Locate the cell with the specified text and output its (X, Y) center coordinate. 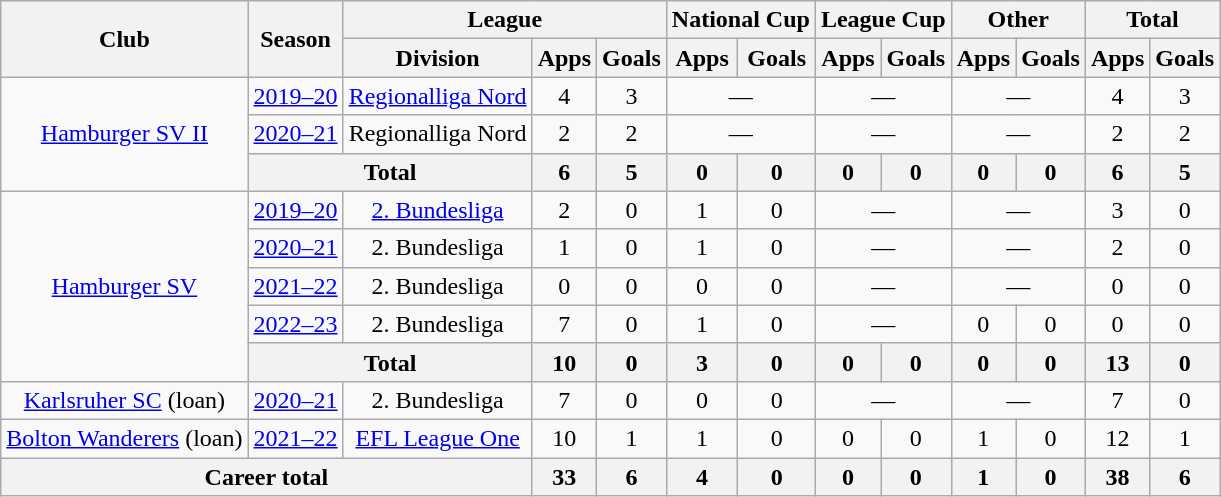
League Cup (883, 20)
Season (296, 39)
EFL League One (438, 438)
12 (1117, 438)
Bolton Wanderers (loan) (124, 438)
Karlsruher SC (loan) (124, 400)
Club (124, 39)
13 (1117, 362)
League (504, 20)
National Cup (740, 20)
2022–23 (296, 324)
33 (564, 477)
Hamburger SV II (124, 134)
Other (1018, 20)
Division (438, 58)
38 (1117, 477)
Hamburger SV (124, 286)
Career total (266, 477)
